Find where the given text appears and provide that cell's center as [x, y] coordinate. 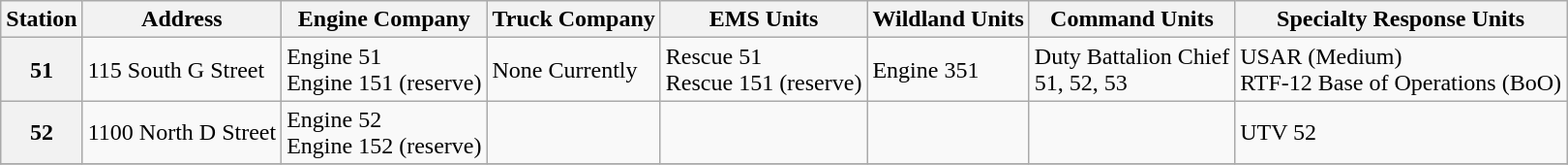
UTV 52 [1402, 132]
115 South G Street [182, 70]
Specialty Response Units [1402, 19]
Engine 51Engine 151 (reserve) [384, 70]
Duty Battalion Chief 51, 52, 53 [1131, 70]
Address [182, 19]
Command Units [1131, 19]
Engine 52Engine 152 (reserve) [384, 132]
EMS Units [764, 19]
Station [42, 19]
None Currently [573, 70]
1100 North D Street [182, 132]
51 [42, 70]
Wildland Units [949, 19]
USAR (Medium)RTF-12 Base of Operations (BoO) [1402, 70]
Rescue 51Rescue 151 (reserve) [764, 70]
Engine Company [384, 19]
Engine 351 [949, 70]
52 [42, 132]
Truck Company [573, 19]
